From the cell containing the given text, extract its center point as (X, Y) coordinate. 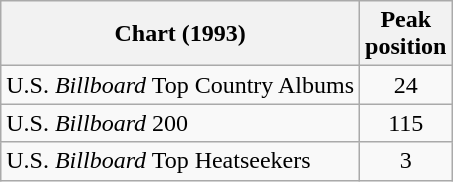
3 (406, 161)
Chart (1993) (180, 34)
U.S. Billboard Top Country Albums (180, 85)
Peakposition (406, 34)
24 (406, 85)
115 (406, 123)
U.S. Billboard Top Heatseekers (180, 161)
U.S. Billboard 200 (180, 123)
